Pinpoint the cell where the given text exists, returning its (x, y) midpoint coordinate. 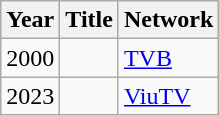
TVB (168, 58)
Network (168, 20)
2000 (30, 58)
ViuTV (168, 96)
Year (30, 20)
2023 (30, 96)
Title (90, 20)
